Identify which cell holds the provided text, then report its (x, y) central coordinate. 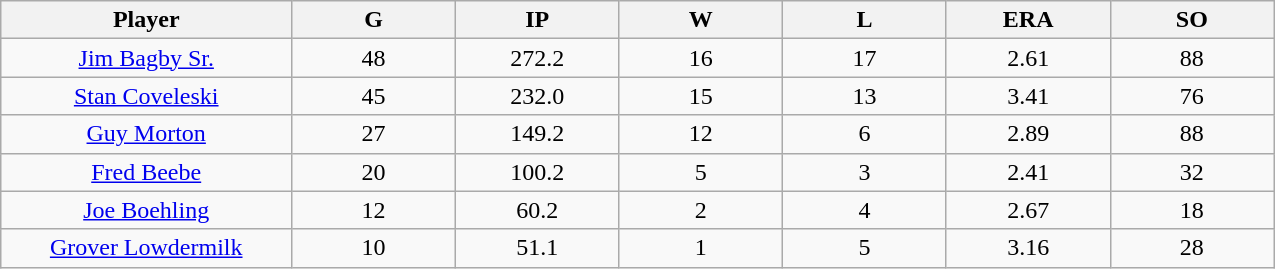
76 (1192, 96)
100.2 (537, 172)
48 (374, 58)
Joe Boehling (146, 210)
4 (865, 210)
18 (1192, 210)
20 (374, 172)
2.89 (1028, 134)
149.2 (537, 134)
27 (374, 134)
ERA (1028, 20)
13 (865, 96)
L (865, 20)
Jim Bagby Sr. (146, 58)
2.41 (1028, 172)
10 (374, 248)
Grover Lowdermilk (146, 248)
232.0 (537, 96)
SO (1192, 20)
6 (865, 134)
1 (701, 248)
Player (146, 20)
IP (537, 20)
45 (374, 96)
Stan Coveleski (146, 96)
2.61 (1028, 58)
3 (865, 172)
3.41 (1028, 96)
15 (701, 96)
Fred Beebe (146, 172)
3.16 (1028, 248)
G (374, 20)
W (701, 20)
60.2 (537, 210)
2.67 (1028, 210)
16 (701, 58)
32 (1192, 172)
51.1 (537, 248)
17 (865, 58)
2 (701, 210)
28 (1192, 248)
Guy Morton (146, 134)
272.2 (537, 58)
